Capture the cell that displays the provided text and extract its [X, Y] central coordinate. 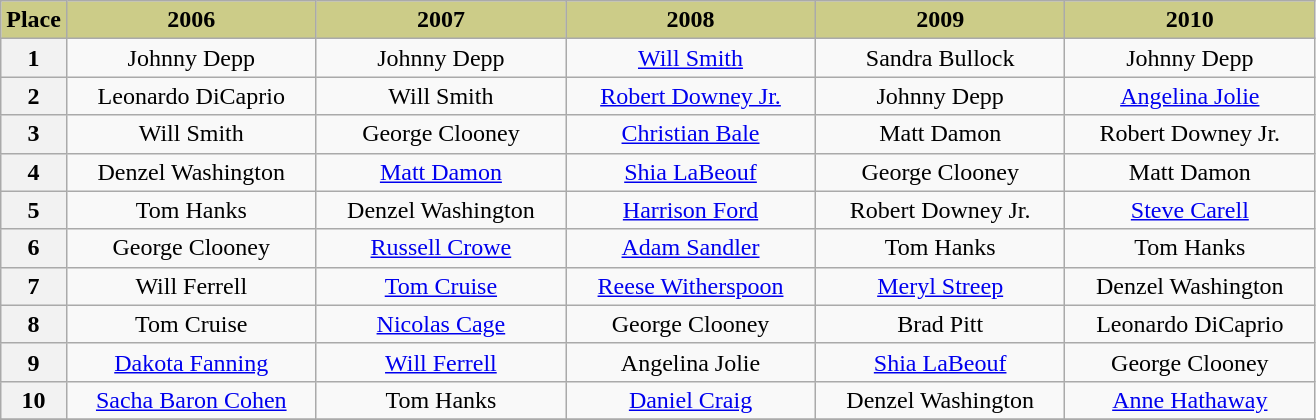
6 [34, 248]
8 [34, 324]
2009 [940, 20]
Harrison Ford [691, 210]
Sandra Bullock [940, 58]
Nicolas Cage [441, 324]
2006 [191, 20]
Steve Carell [1190, 210]
Christian Bale [691, 134]
Place [34, 20]
Brad Pitt [940, 324]
2008 [691, 20]
2010 [1190, 20]
5 [34, 210]
Adam Sandler [691, 248]
Anne Hathaway [1190, 400]
3 [34, 134]
7 [34, 286]
2 [34, 96]
Meryl Streep [940, 286]
9 [34, 362]
1 [34, 58]
Sacha Baron Cohen [191, 400]
Daniel Craig [691, 400]
4 [34, 172]
Reese Witherspoon [691, 286]
10 [34, 400]
Dakota Fanning [191, 362]
Russell Crowe [441, 248]
2007 [441, 20]
